Detect which cell encompasses the target text, then output its (x, y) center coordinate. 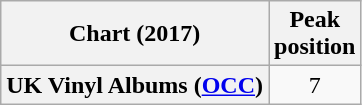
Peakposition (315, 34)
Chart (2017) (135, 34)
UK Vinyl Albums (OCC) (135, 85)
7 (315, 85)
